Detect which cell encompasses the target text, then output its (X, Y) center coordinate. 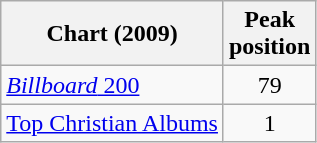
Top Christian Albums (112, 123)
1 (269, 123)
Chart (2009) (112, 34)
79 (269, 85)
Billboard 200 (112, 85)
Peakposition (269, 34)
